Find where the given text appears and provide that cell's center as (X, Y) coordinate. 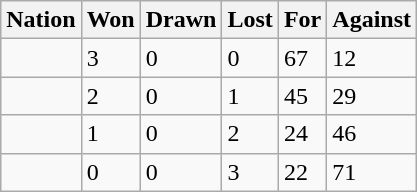
Nation (41, 20)
For (302, 20)
Lost (250, 20)
12 (372, 58)
29 (372, 96)
Drawn (181, 20)
22 (302, 172)
Against (372, 20)
24 (302, 134)
Won (110, 20)
45 (302, 96)
71 (372, 172)
67 (302, 58)
46 (372, 134)
